Extract the (X, Y) coordinate from the center of the cell holding the provided text.  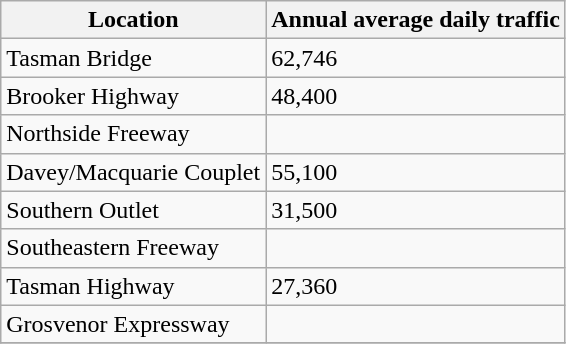
Northside Freeway (134, 134)
27,360 (416, 286)
Location (134, 20)
Southeastern Freeway (134, 248)
Brooker Highway (134, 96)
Davey/Macquarie Couplet (134, 172)
Annual average daily traffic (416, 20)
55,100 (416, 172)
Southern Outlet (134, 210)
Tasman Highway (134, 286)
62,746 (416, 58)
Grosvenor Expressway (134, 324)
31,500 (416, 210)
48,400 (416, 96)
Tasman Bridge (134, 58)
